Scan for the cell matching the given text and deliver its (x, y) coordinate at center. 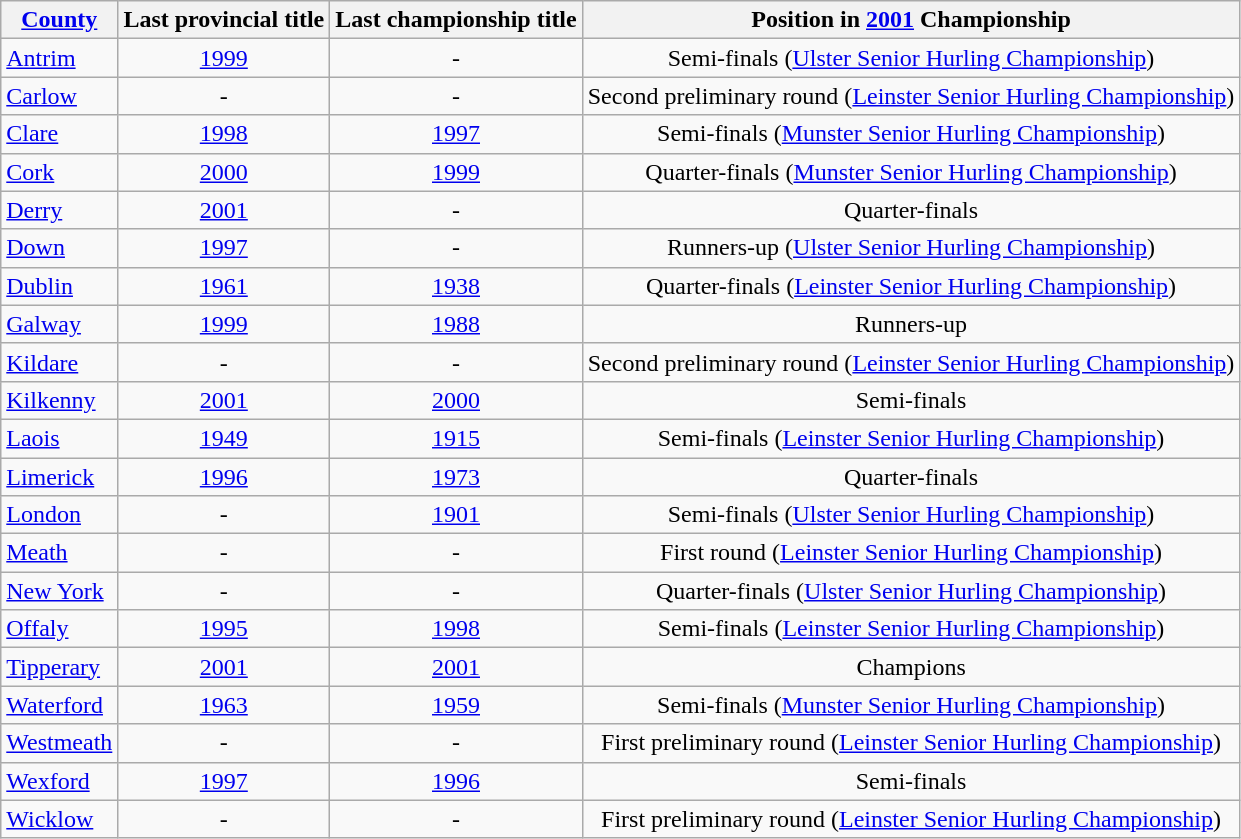
Kilkenny (60, 400)
1959 (456, 705)
Derry (60, 210)
Runners-up (Ulster Senior Hurling Championship) (911, 248)
Waterford (60, 705)
Wicklow (60, 819)
1901 (456, 515)
1973 (456, 477)
Limerick (60, 477)
First round (Leinster Senior Hurling Championship) (911, 553)
Quarter-finals (Munster Senior Hurling Championship) (911, 172)
1995 (224, 629)
Champions (911, 667)
1938 (456, 286)
Kildare (60, 362)
1915 (456, 438)
Last provincial title (224, 20)
Meath (60, 553)
1949 (224, 438)
1988 (456, 324)
Last championship title (456, 20)
Cork (60, 172)
New York (60, 591)
Position in 2001 Championship (911, 20)
Westmeath (60, 743)
1961 (224, 286)
Quarter-finals (Ulster Senior Hurling Championship) (911, 591)
Quarter-finals (Leinster Senior Hurling Championship) (911, 286)
1963 (224, 705)
Dublin (60, 286)
Runners-up (911, 324)
London (60, 515)
Wexford (60, 781)
Antrim (60, 58)
Down (60, 248)
Carlow (60, 96)
Clare (60, 134)
County (60, 20)
Laois (60, 438)
Galway (60, 324)
Tipperary (60, 667)
Offaly (60, 629)
